Locate the cell with the specified text and output its [X, Y] center coordinate. 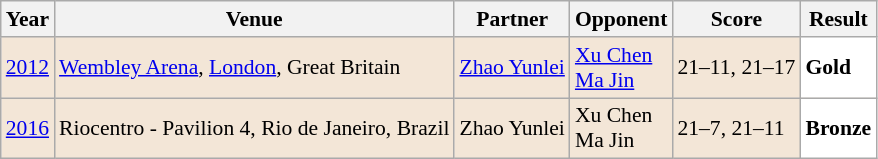
Score [736, 19]
Bronze [838, 128]
Result [838, 19]
21–11, 21–17 [736, 68]
Gold [838, 68]
Partner [512, 19]
Year [28, 19]
2016 [28, 128]
Riocentro - Pavilion 4, Rio de Janeiro, Brazil [254, 128]
21–7, 21–11 [736, 128]
Wembley Arena, London, Great Britain [254, 68]
Opponent [622, 19]
2012 [28, 68]
Venue [254, 19]
